From the cell containing the given text, extract its center point as (X, Y) coordinate. 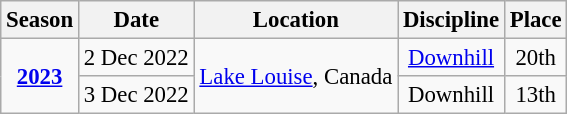
13th (535, 95)
20th (535, 58)
Place (535, 20)
Season (40, 20)
3 Dec 2022 (136, 95)
Location (296, 20)
2 Dec 2022 (136, 58)
2023 (40, 76)
Date (136, 20)
Discipline (452, 20)
Lake Louise, Canada (296, 76)
